For the text-containing cell, return its midpoint in (X, Y) coordinate format. 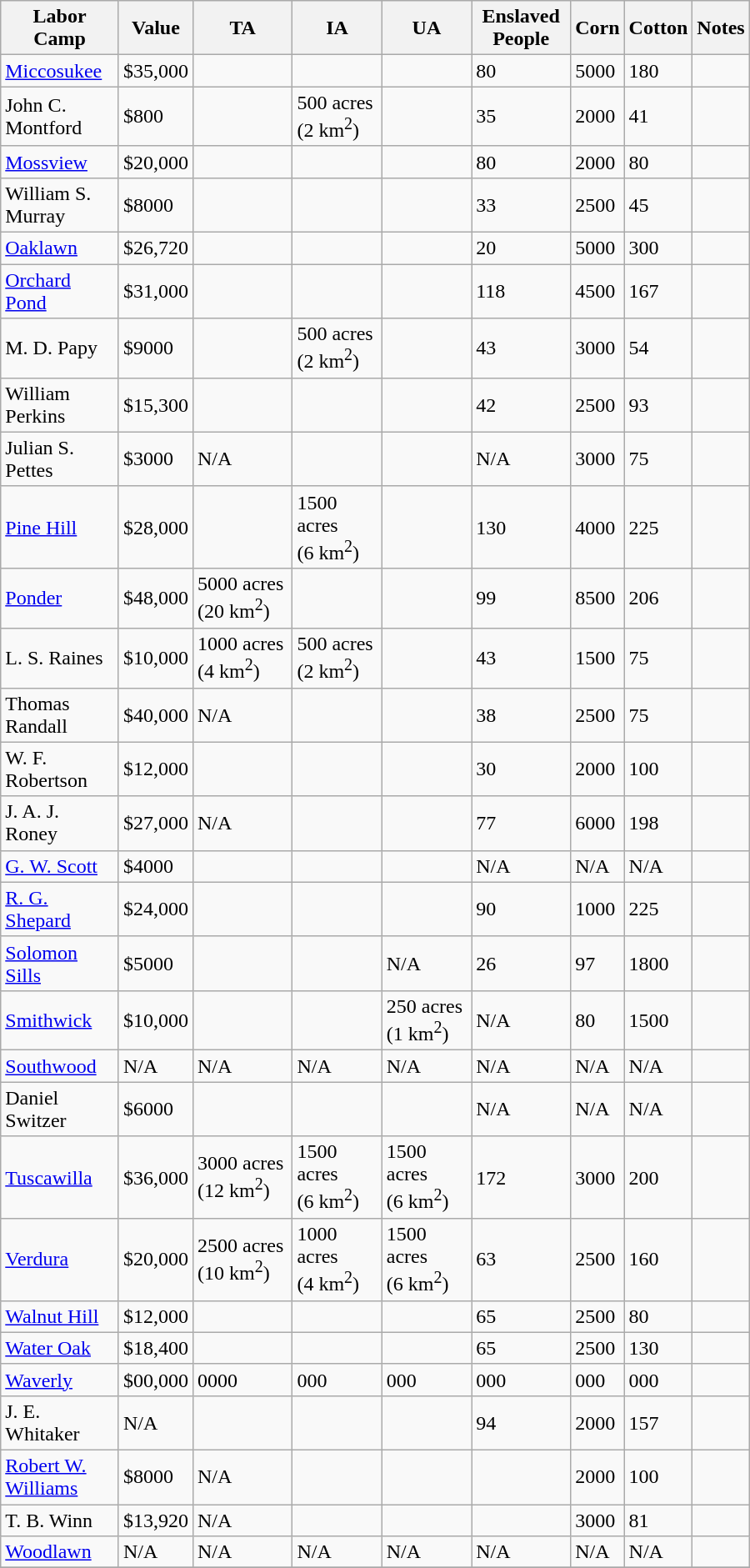
Oaklawn (60, 248)
250 acres (1 km2) (427, 1020)
Labor Camp (60, 28)
Thomas Randall (60, 715)
Cotton (658, 28)
1800 (658, 964)
UA (427, 28)
35 (522, 117)
Southwood (60, 1066)
6000 (597, 824)
Waverly (60, 1380)
Woodlawn (60, 1552)
Notes (721, 28)
G. W. Scott (60, 866)
4000 (597, 527)
Robert W. Williams (60, 1477)
30 (522, 769)
Corn (597, 28)
L. S. Raines (60, 658)
$800 (155, 117)
5000 acres (20 km2) (242, 599)
172 (522, 1177)
42 (522, 405)
William Perkins (60, 405)
198 (658, 824)
$36,000 (155, 1177)
77 (522, 824)
20 (522, 248)
3000 acres (12 km2) (242, 1177)
33 (522, 205)
Julian S. Pettes (60, 458)
Tuscawilla (60, 1177)
1000 (597, 909)
Verdura (60, 1260)
$35,000 (155, 71)
160 (658, 1260)
$28,000 (155, 527)
$18,400 (155, 1348)
$6000 (155, 1109)
Water Oak (60, 1348)
J. E. Whitaker (60, 1422)
$31,000 (155, 292)
Value (155, 28)
8500 (597, 599)
TA (242, 28)
R. G. Shepard (60, 909)
118 (522, 292)
Mossview (60, 162)
0000 (242, 1380)
26 (522, 964)
Pine Hill (60, 527)
300 (658, 248)
$4000 (155, 866)
90 (522, 909)
45 (658, 205)
200 (658, 1177)
$9000 (155, 348)
97 (597, 964)
94 (522, 1422)
$48,000 (155, 599)
99 (522, 599)
54 (658, 348)
Miccosukee (60, 71)
John C. Montford (60, 117)
$13,920 (155, 1520)
$15,300 (155, 405)
Solomon Sills (60, 964)
167 (658, 292)
$24,000 (155, 909)
157 (658, 1422)
$40,000 (155, 715)
Daniel Switzer (60, 1109)
93 (658, 405)
4500 (597, 292)
180 (658, 71)
Orchard Pond (60, 292)
Walnut Hill (60, 1316)
Ponder (60, 599)
41 (658, 117)
J. A. J. Roney (60, 824)
M. D. Papy (60, 348)
Smithwick (60, 1020)
$27,000 (155, 824)
$26,720 (155, 248)
206 (658, 599)
William S. Murray (60, 205)
$5000 (155, 964)
W. F. Robertson (60, 769)
81 (658, 1520)
$00,000 (155, 1380)
63 (522, 1260)
38 (522, 715)
Enslaved People (522, 28)
IA (337, 28)
T. B. Winn (60, 1520)
$3000 (155, 458)
2500 acres (10 km2) (242, 1260)
